Provide the (X, Y) coordinate of the cell's center where the given text is located.  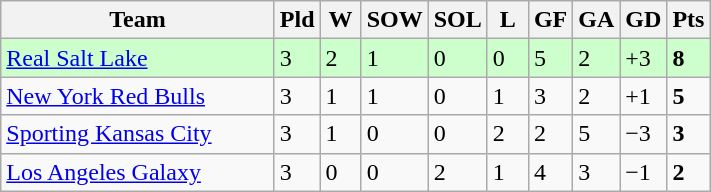
SOW (394, 20)
Los Angeles Galaxy (138, 172)
Team (138, 20)
L (508, 20)
SOL (458, 20)
GF (550, 20)
+1 (644, 96)
Pld (297, 20)
Real Salt Lake (138, 58)
−1 (644, 172)
GD (644, 20)
New York Red Bulls (138, 96)
8 (688, 58)
GA (596, 20)
+3 (644, 58)
−3 (644, 134)
W (340, 20)
Pts (688, 20)
4 (550, 172)
Sporting Kansas City (138, 134)
